Detect which cell encompasses the target text, then output its (X, Y) center coordinate. 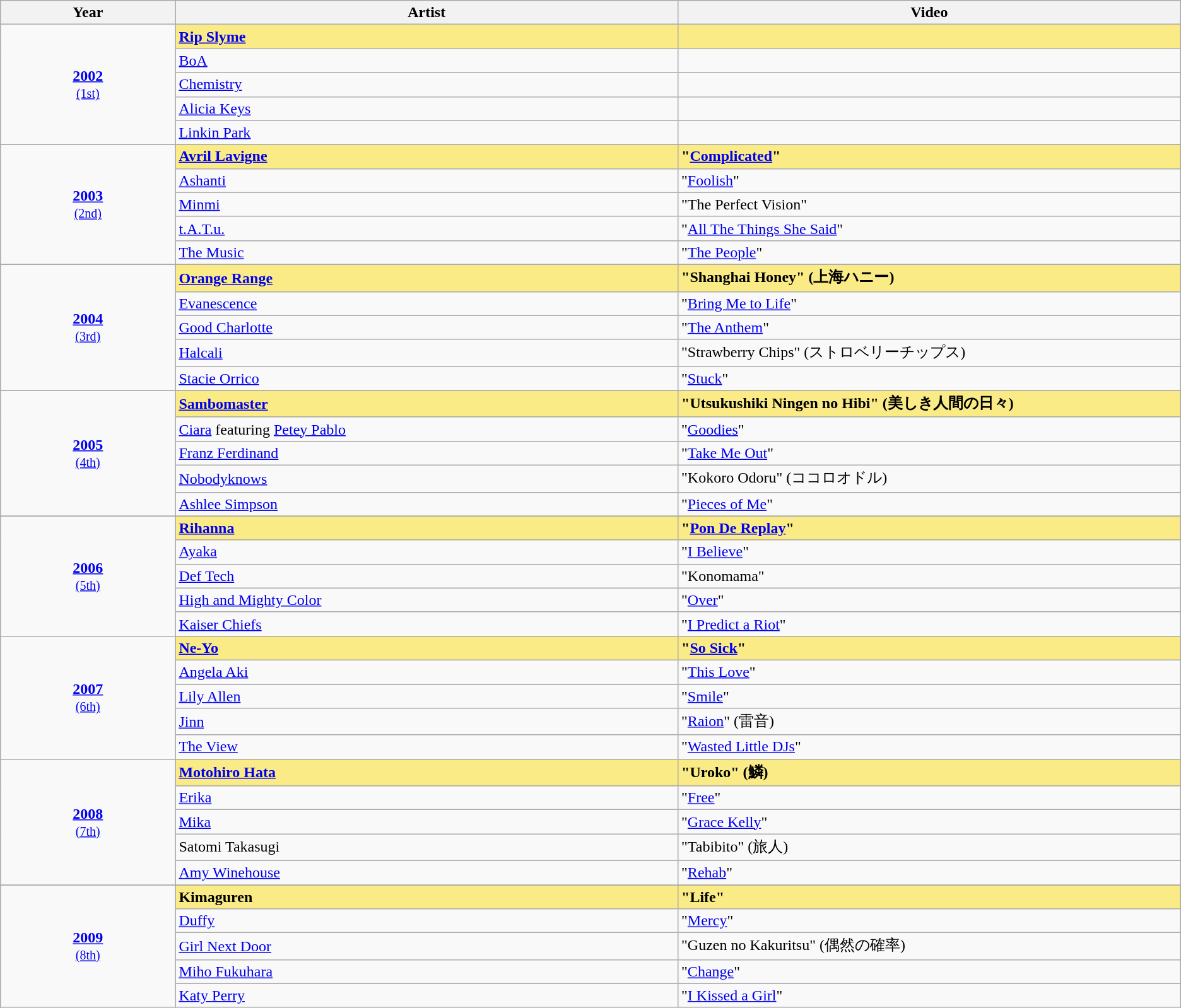
"Goodies" (930, 429)
"The Anthem" (930, 327)
BoA (426, 61)
"Shanghai Honey" (上海ハニー) (930, 278)
Good Charlotte (426, 327)
Rip Slyme (426, 37)
2005(4th) (88, 453)
Ayaka (426, 552)
"Life" (930, 896)
"Pon De Replay" (930, 528)
"Pieces of Me" (930, 504)
"Kokoro Odoru" (ココロオドル) (930, 478)
"Konomama" (930, 576)
The View (426, 747)
"Wasted Little DJs" (930, 747)
Halcali (426, 353)
Avril Lavigne (426, 156)
Year (88, 13)
"Smile" (930, 696)
"I Kissed a Girl" (930, 995)
Linkin Park (426, 132)
Motohiro Hata (426, 772)
"Uroko" (鱗) (930, 772)
2003(2nd) (88, 204)
2009(8th) (88, 946)
Satomi Takasugi (426, 848)
Katy Perry (426, 995)
Sambomaster (426, 404)
Franz Ferdinand (426, 453)
"Over" (930, 600)
"The Perfect Vision" (930, 204)
The Music (426, 252)
Nobodyknows (426, 478)
Mika (426, 822)
Ashlee Simpson (426, 504)
"Tabibito" (旅人) (930, 848)
"Free" (930, 798)
"Strawberry Chips" (ストロベリーチップス) (930, 353)
2008(7th) (88, 821)
"Bring Me to Life" (930, 303)
"Change" (930, 971)
"Take Me Out" (930, 453)
"The People" (930, 252)
"Foolish" (930, 180)
2004(3rd) (88, 327)
Lily Allen (426, 696)
"Rehab" (930, 872)
Miho Fukuhara (426, 971)
Alicia Keys (426, 108)
Orange Range (426, 278)
"Grace Kelly" (930, 822)
Angela Aki (426, 672)
Duffy (426, 921)
Kaiser Chiefs (426, 624)
Ashanti (426, 180)
Ciara featuring Petey Pablo (426, 429)
Jinn (426, 722)
2006(5th) (88, 576)
Rihanna (426, 528)
Kimaguren (426, 896)
2007(6th) (88, 698)
"This Love" (930, 672)
Minmi (426, 204)
"Guzen no Kakuritsu" (偶然の確率) (930, 946)
"Utsukushiki Ningen no Hibi" (美しき人間の日々) (930, 404)
"So Sick" (930, 648)
"Mercy" (930, 921)
Evanescence (426, 303)
"Stuck" (930, 378)
2002(1st) (88, 85)
Chemistry (426, 85)
High and Mighty Color (426, 600)
"Raion" (雷音) (930, 722)
Artist (426, 13)
"I Predict a Riot" (930, 624)
Video (930, 13)
Stacie Orrico (426, 378)
Girl Next Door (426, 946)
Erika (426, 798)
"All The Things She Said" (930, 228)
Def Tech (426, 576)
"Complicated" (930, 156)
Ne-Yo (426, 648)
"I Believe" (930, 552)
t.A.T.u. (426, 228)
Amy Winehouse (426, 872)
